Return (x, y) of the center of cell containing provided text 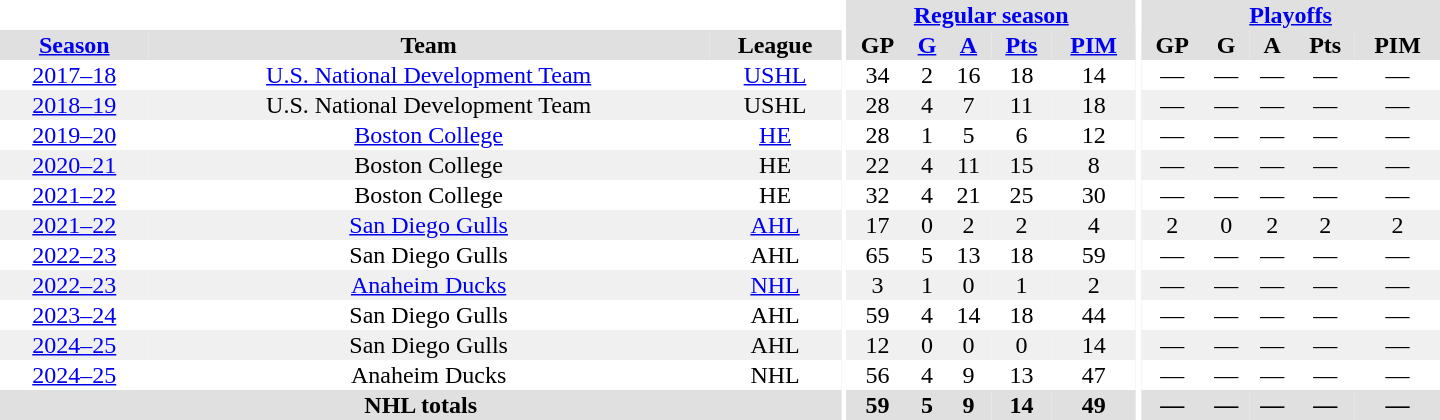
65 (877, 255)
25 (1022, 195)
Season (74, 45)
2019–20 (74, 135)
League (776, 45)
Regular season (991, 15)
Playoffs (1290, 15)
8 (1094, 165)
2018–19 (74, 105)
56 (877, 375)
2023–24 (74, 315)
16 (968, 75)
Team (429, 45)
3 (877, 285)
2017–18 (74, 75)
49 (1094, 405)
32 (877, 195)
2020–21 (74, 165)
34 (877, 75)
7 (968, 105)
21 (968, 195)
NHL totals (420, 405)
30 (1094, 195)
17 (877, 225)
47 (1094, 375)
44 (1094, 315)
6 (1022, 135)
15 (1022, 165)
22 (877, 165)
